Scan for the cell matching the given text and deliver its (X, Y) coordinate at center. 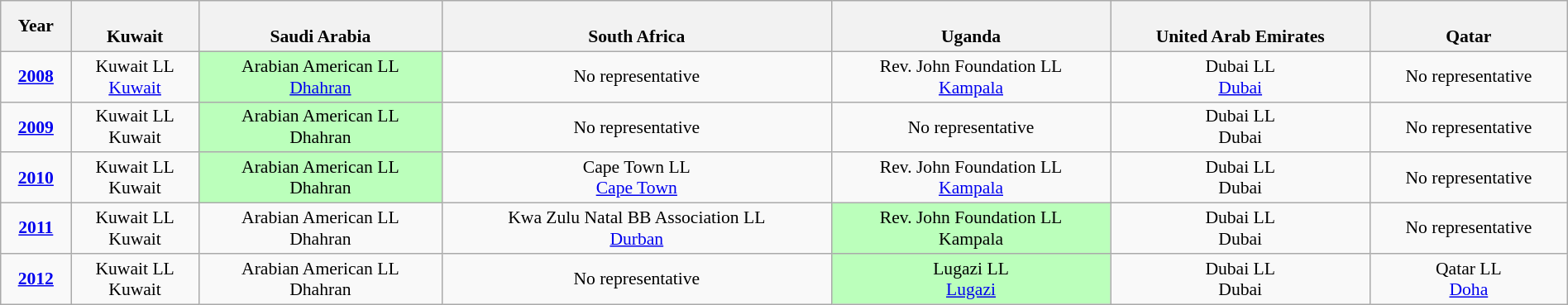
2009 (36, 127)
Uganda (971, 26)
Lugazi LLLugazi (971, 279)
2008 (36, 76)
Kwa Zulu Natal BB Association LLDurban (637, 228)
2011 (36, 228)
Kuwait (135, 26)
Qatar LLDoha (1469, 279)
United Arab Emirates (1241, 26)
Qatar (1469, 26)
Cape Town LLCape Town (637, 179)
Year (36, 26)
2010 (36, 179)
Saudi Arabia (320, 26)
South Africa (637, 26)
2012 (36, 279)
